Extract the [X, Y] coordinate from the center of the cell holding the provided text.  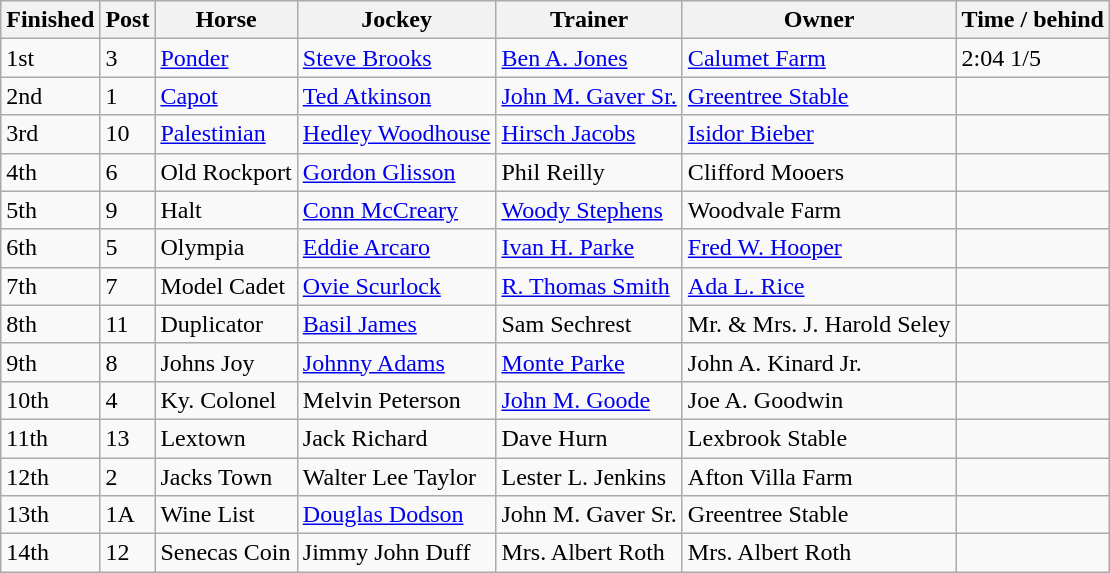
10th [50, 400]
12th [50, 477]
Conn McCreary [396, 210]
Ky. Colonel [226, 400]
Wine List [226, 515]
Melvin Peterson [396, 400]
Sam Sechrest [589, 324]
John M. Goode [589, 400]
Jacks Town [226, 477]
Ovie Scurlock [396, 286]
John A. Kinard Jr. [819, 362]
11 [128, 324]
Finished [50, 20]
Ivan H. Parke [589, 248]
6th [50, 248]
Isidor Bieber [819, 134]
9 [128, 210]
8th [50, 324]
2nd [50, 96]
Time / behind [1032, 20]
7 [128, 286]
Senecas Coin [226, 553]
Jockey [396, 20]
Owner [819, 20]
Calumet Farm [819, 58]
Basil James [396, 324]
Douglas Dodson [396, 515]
Steve Brooks [396, 58]
Dave Hurn [589, 438]
Eddie Arcaro [396, 248]
Lextown [226, 438]
Clifford Mooers [819, 172]
Old Rockport [226, 172]
Walter Lee Taylor [396, 477]
Capot [226, 96]
1 [128, 96]
2 [128, 477]
Mr. & Mrs. J. Harold Seley [819, 324]
3 [128, 58]
Jack Richard [396, 438]
3rd [50, 134]
8 [128, 362]
Ponder [226, 58]
1st [50, 58]
12 [128, 553]
Afton Villa Farm [819, 477]
13 [128, 438]
Horse [226, 20]
Johns Joy [226, 362]
4 [128, 400]
Woodvale Farm [819, 210]
Olympia [226, 248]
14th [50, 553]
5 [128, 248]
4th [50, 172]
9th [50, 362]
5th [50, 210]
Lester L. Jenkins [589, 477]
Model Cadet [226, 286]
7th [50, 286]
13th [50, 515]
Ada L. Rice [819, 286]
Johnny Adams [396, 362]
R. Thomas Smith [589, 286]
Trainer [589, 20]
11th [50, 438]
2:04 1/5 [1032, 58]
Phil Reilly [589, 172]
Hedley Woodhouse [396, 134]
Monte Parke [589, 362]
Gordon Glisson [396, 172]
Palestinian [226, 134]
Fred W. Hooper [819, 248]
Ted Atkinson [396, 96]
Hirsch Jacobs [589, 134]
Joe A. Goodwin [819, 400]
1A [128, 515]
6 [128, 172]
Woody Stephens [589, 210]
Post [128, 20]
Duplicator [226, 324]
Ben A. Jones [589, 58]
Halt [226, 210]
10 [128, 134]
Jimmy John Duff [396, 553]
Lexbrook Stable [819, 438]
